Pinpoint the cell where the given text exists, returning its [x, y] midpoint coordinate. 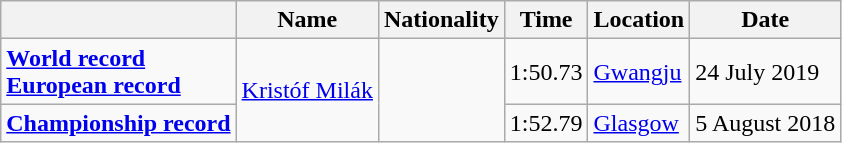
1:50.73 [546, 72]
Kristóf Milák [307, 90]
Nationality [441, 20]
Date [766, 20]
World recordEuropean record [118, 72]
5 August 2018 [766, 123]
Gwangju [639, 72]
Time [546, 20]
24 July 2019 [766, 72]
Location [639, 20]
Name [307, 20]
Glasgow [639, 123]
1:52.79 [546, 123]
Championship record [118, 123]
